Return (x, y) of the center of cell containing provided text 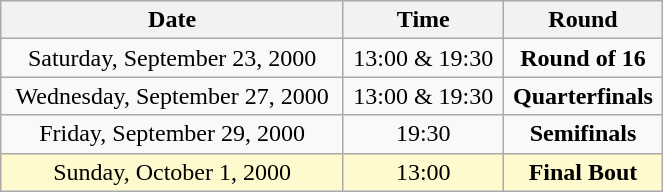
Wednesday, September 27, 2000 (172, 96)
Time (423, 20)
Semifinals (583, 134)
19:30 (423, 134)
Friday, September 29, 2000 (172, 134)
13:00 (423, 172)
Final Bout (583, 172)
Date (172, 20)
Round of 16 (583, 58)
Sunday, October 1, 2000 (172, 172)
Saturday, September 23, 2000 (172, 58)
Round (583, 20)
Quarterfinals (583, 96)
